Find where the given text appears and provide that cell's center as (x, y) coordinate. 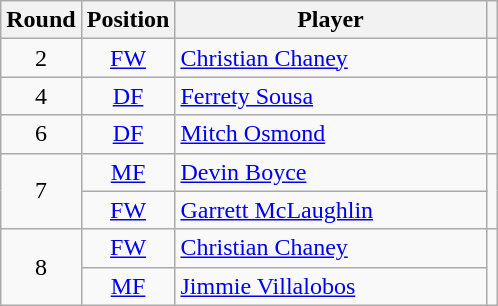
Position (128, 20)
6 (41, 134)
Jimmie Villalobos (330, 286)
8 (41, 267)
Player (330, 20)
Garrett McLaughlin (330, 210)
4 (41, 96)
7 (41, 191)
Ferrety Sousa (330, 96)
Mitch Osmond (330, 134)
2 (41, 58)
Devin Boyce (330, 172)
Round (41, 20)
